Scan for the cell matching the given text and deliver its (x, y) coordinate at center. 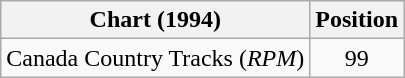
Position (357, 20)
Canada Country Tracks (RPM) (156, 58)
Chart (1994) (156, 20)
99 (357, 58)
